From the cell containing the given text, extract its center point as (x, y) coordinate. 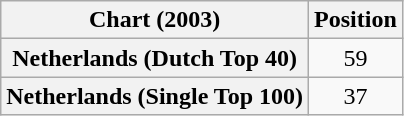
Netherlands (Dutch Top 40) (155, 58)
Position (356, 20)
37 (356, 96)
59 (356, 58)
Netherlands (Single Top 100) (155, 96)
Chart (2003) (155, 20)
